Find where the given text appears and provide that cell's center as (X, Y) coordinate. 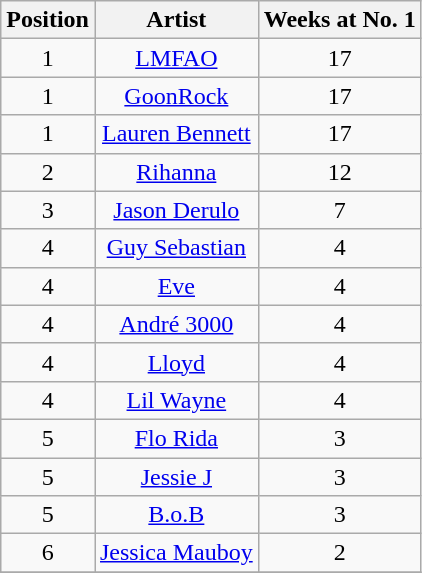
Jason Derulo (176, 210)
Lil Wayne (176, 400)
Position (48, 20)
Jessie J (176, 477)
7 (340, 210)
Weeks at No. 1 (340, 20)
Lauren Bennett (176, 134)
Rihanna (176, 172)
6 (48, 553)
Flo Rida (176, 438)
Artist (176, 20)
LMFAO (176, 58)
B.o.B (176, 515)
André 3000 (176, 324)
Guy Sebastian (176, 248)
Jessica Mauboy (176, 553)
GoonRock (176, 96)
Lloyd (176, 362)
12 (340, 172)
Eve (176, 286)
